Return [x, y] of the center of cell containing provided text 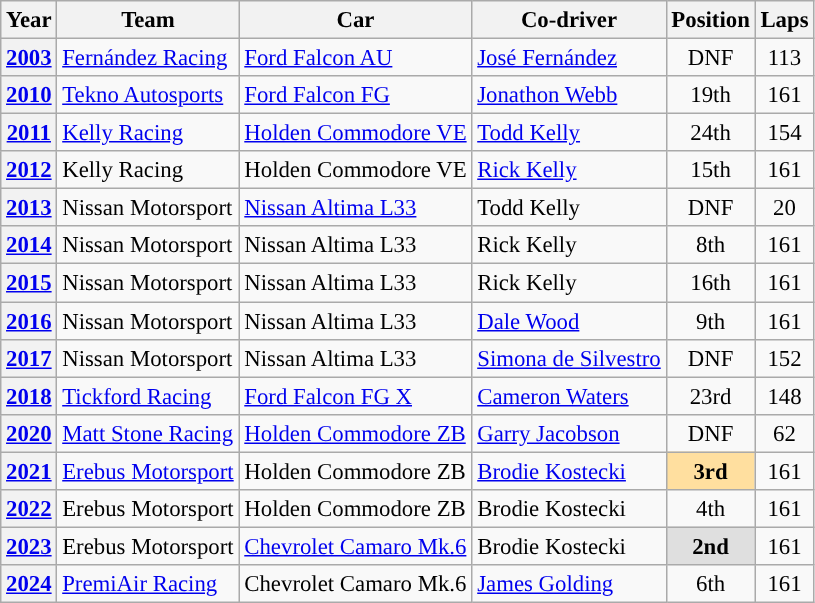
Fernández Racing [148, 58]
8th [710, 245]
2017 [29, 358]
62 [784, 433]
113 [784, 58]
Garry Jacobson [569, 433]
2010 [29, 95]
Ford Falcon FG X [356, 396]
2012 [29, 170]
James Golding [569, 584]
Tickford Racing [148, 396]
Cameron Waters [569, 396]
154 [784, 133]
2023 [29, 546]
José Fernández [569, 58]
9th [710, 321]
2011 [29, 133]
2016 [29, 321]
2013 [29, 208]
Simona de Silvestro [569, 358]
2015 [29, 283]
19th [710, 95]
2021 [29, 471]
15th [710, 170]
2018 [29, 396]
Ford Falcon FG [356, 95]
2020 [29, 433]
24th [710, 133]
Ford Falcon AU [356, 58]
148 [784, 396]
152 [784, 358]
23rd [710, 396]
2014 [29, 245]
Jonathon Webb [569, 95]
20 [784, 208]
2024 [29, 584]
Car [356, 20]
Team [148, 20]
2003 [29, 58]
16th [710, 283]
6th [710, 584]
Year [29, 20]
4th [710, 509]
Co-driver [569, 20]
2022 [29, 509]
Tekno Autosports [148, 95]
2nd [710, 546]
PremiAir Racing [148, 584]
Laps [784, 20]
Matt Stone Racing [148, 433]
Dale Wood [569, 321]
3rd [710, 471]
Position [710, 20]
